Identify which cell holds the provided text, then report its [X, Y] central coordinate. 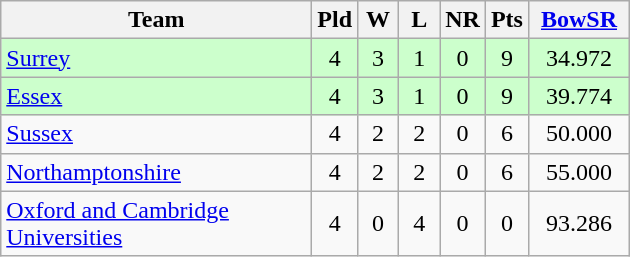
50.000 [578, 134]
Pts [506, 20]
34.972 [578, 58]
Sussex [156, 134]
Oxford and Cambridge Universities [156, 224]
Northamptonshire [156, 172]
Team [156, 20]
Essex [156, 96]
NR [463, 20]
Pld [335, 20]
55.000 [578, 172]
Surrey [156, 58]
93.286 [578, 224]
39.774 [578, 96]
W [378, 20]
BowSR [578, 20]
L [420, 20]
